From the cell containing the given text, extract its center point as (x, y) coordinate. 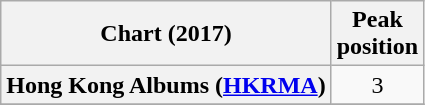
Chart (2017) (166, 34)
Hong Kong Albums (HKRMA) (166, 85)
Peakposition (377, 34)
3 (377, 85)
